Determine the [X, Y] coordinate at the center of the cell enclosing the given text.  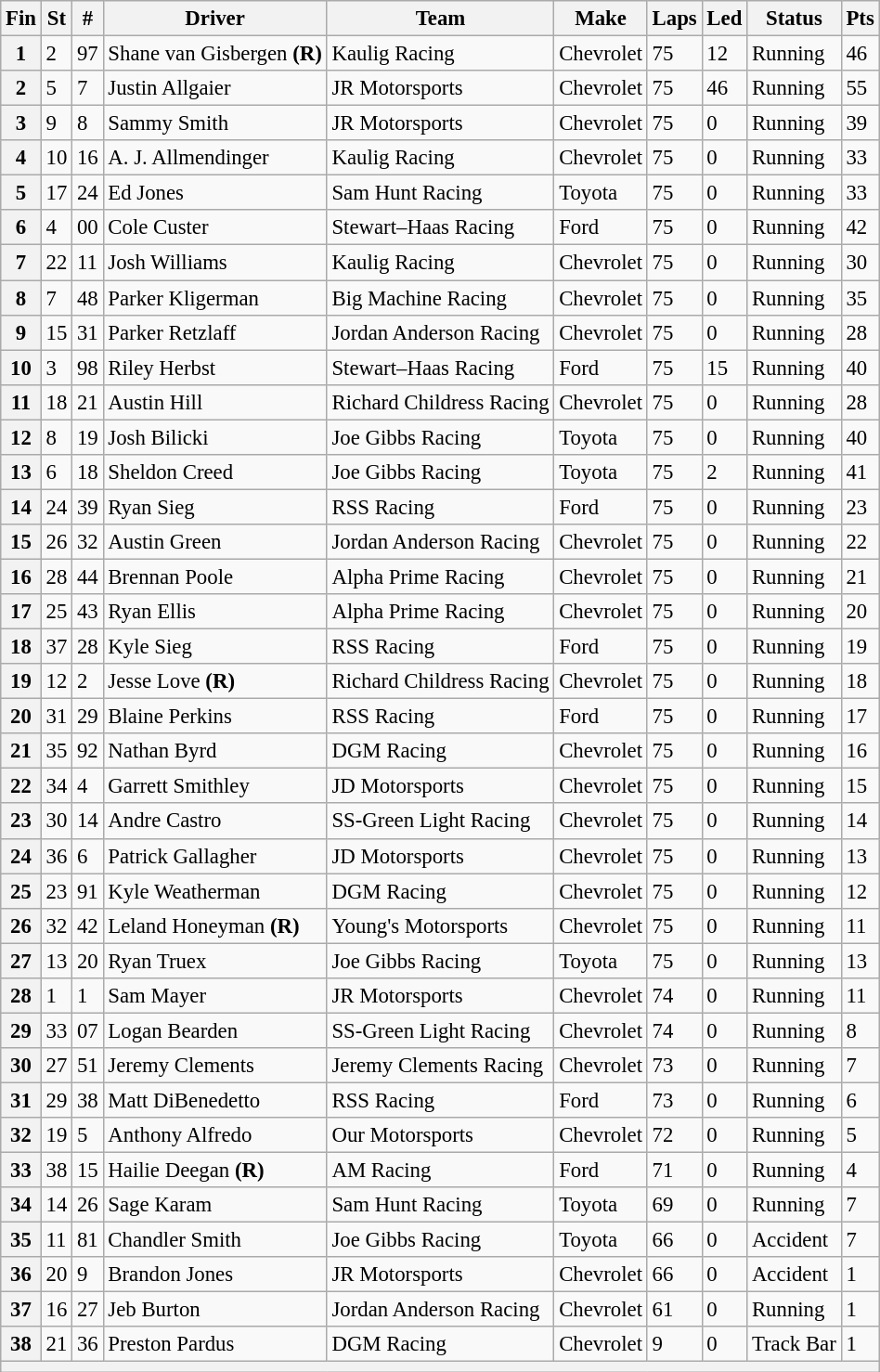
Sage Karam [215, 1205]
Riley Herbst [215, 368]
Garrett Smithley [215, 786]
72 [674, 1135]
Jesse Love (R) [215, 681]
Laps [674, 19]
A. J. Allmendinger [215, 158]
Anthony Alfredo [215, 1135]
Ryan Sieg [215, 507]
81 [87, 1240]
Cole Custer [215, 227]
Blaine Perkins [215, 717]
Parker Kligerman [215, 298]
Young's Motorsports [440, 925]
Fin [21, 19]
Jeremy Clements [215, 1066]
Ryan Truex [215, 961]
# [87, 19]
Austin Green [215, 542]
Parker Retzlaff [215, 332]
Andre Castro [215, 822]
Our Motorsports [440, 1135]
Hailie Deegan (R) [215, 1171]
44 [87, 576]
Jeremy Clements Racing [440, 1066]
Kyle Sieg [215, 647]
St [56, 19]
Track Bar [795, 1345]
Josh Williams [215, 263]
Matt DiBenedetto [215, 1100]
Chandler Smith [215, 1240]
69 [674, 1205]
Shane van Gisbergen (R) [215, 54]
Status [795, 19]
Ryan Ellis [215, 612]
Sheldon Creed [215, 472]
Preston Pardus [215, 1345]
Austin Hill [215, 402]
98 [87, 368]
91 [87, 891]
Jeb Burton [215, 1310]
Patrick Gallagher [215, 856]
43 [87, 612]
Driver [215, 19]
55 [860, 88]
Pts [860, 19]
Josh Bilicki [215, 437]
Kyle Weatherman [215, 891]
AM Racing [440, 1171]
97 [87, 54]
61 [674, 1310]
Brennan Poole [215, 576]
Big Machine Racing [440, 298]
Leland Honeyman (R) [215, 925]
71 [674, 1171]
92 [87, 751]
Sam Mayer [215, 996]
Sammy Smith [215, 123]
Brandon Jones [215, 1275]
Make [601, 19]
Team [440, 19]
48 [87, 298]
00 [87, 227]
Justin Allgaier [215, 88]
41 [860, 472]
Led [724, 19]
Nathan Byrd [215, 751]
51 [87, 1066]
Logan Bearden [215, 1030]
Ed Jones [215, 193]
07 [87, 1030]
